Capture the cell that displays the provided text and extract its (X, Y) central coordinate. 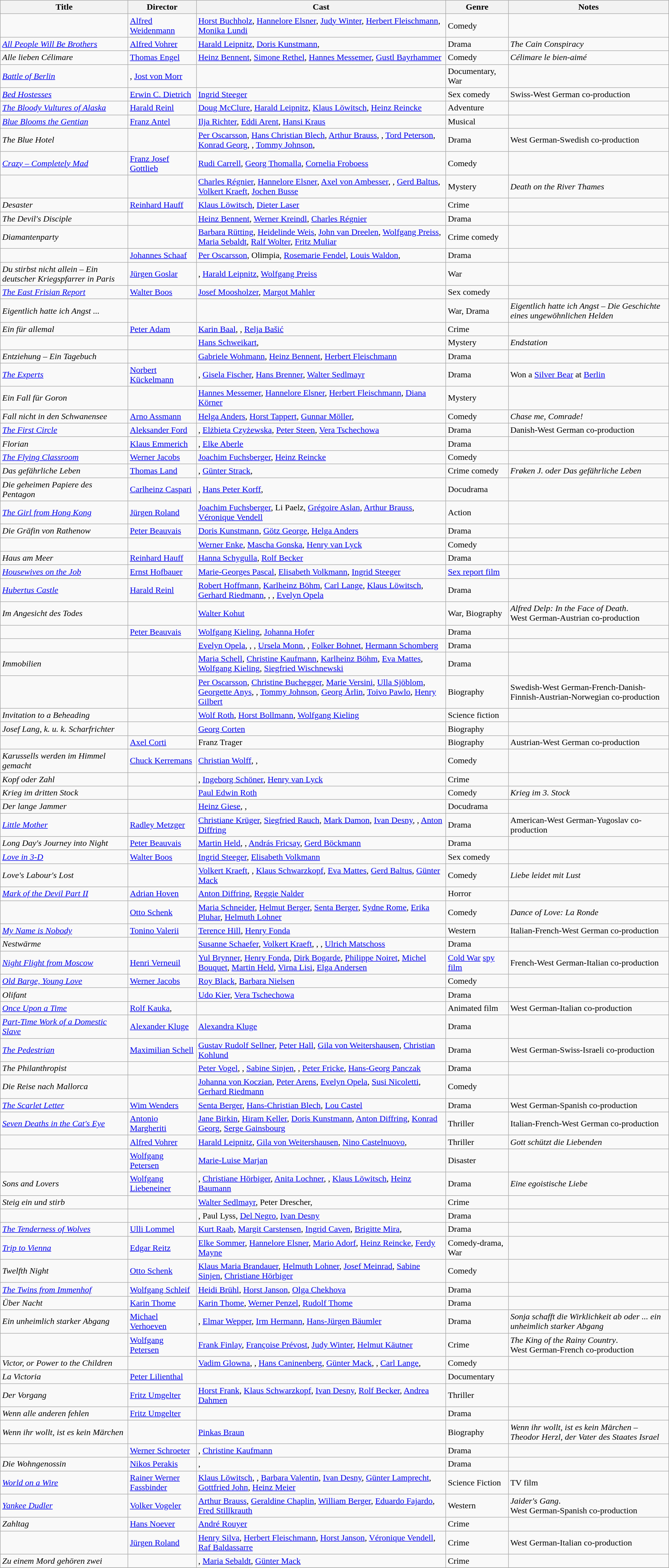
Frøken J. oder Das gefährliche Leben (588, 471)
Nestwärme (64, 944)
Hannes Messemer, Hannelore Elsner, Herbert Fleischmann, Diana Körner (321, 398)
Adrian Hoven (162, 894)
Housewives on the Job (64, 572)
Diamantenparty (64, 237)
Helga Anders, Horst Tappert, Gunnar Möller, (321, 416)
La Victoria (64, 1377)
, Paul Lyss, Del Negro, Ivan Desny (321, 1216)
Gabriele Wohmann, Heinz Bennent, Herbert Fleischmann (321, 356)
Comedy-drama, War (477, 1248)
, Harald Leipnitz, Wolfgang Preiss (321, 274)
The Philanthropist (64, 1068)
Endstation (588, 343)
Klaus Löwitsch, Dieter Laser (321, 205)
Night Flight from Moscow (64, 963)
Little Mother (64, 825)
, Christine Kaufmann (321, 1450)
Wolfgang Kieling, Johanna Hofer (321, 632)
Norbert Kückelmann (162, 374)
Alle lieben Célimare (64, 58)
Maximilian Schell (162, 1050)
Austrian-West German co-production (588, 742)
, Ingeborg Schöner, Henry van Lyck (321, 779)
Fall nicht in den Schwanensee (64, 416)
Antonio Margheriti (162, 1123)
Christiane Krüger, Siegfried Rauch, Mark Damon, Ivan Desny, , Anton Diffring (321, 825)
Udo Kier, Vera Tschechowa (321, 994)
Swiss-West German co-production (588, 94)
Aleksander Ford (162, 430)
Josef Lang, k. u. k. Scharfrichter (64, 729)
Sex report film (477, 572)
Karin Thome, Werner Penzel, Rudolf Thome (321, 1303)
My Name is Nobody (64, 931)
Gustav Rudolf Sellner, Peter Hall, Gila von Weitershausen, Christian Kohlund (321, 1050)
Du stirbst nicht allein – Ein deutscher Kriegspfarrer in Paris (64, 274)
Horror (477, 894)
Erwin C. Dietrich (162, 94)
West German-Spanish co-production (588, 1105)
Peter Vogel, , Sabine Sinjen, , Peter Fricke, Hans-Georg Panczak (321, 1068)
Das gefährliche Leben (64, 471)
Harald Leipnitz, Gila von Weitershausen, Nino Castelnuovo, (321, 1142)
Roy Black, Barbara Nielsen (321, 981)
Martin Held, , András Fricsay, Gerd Böckmann (321, 843)
Der lange Jammer (64, 807)
Ernst Hofbauer (162, 572)
Genre (477, 7)
Victor, or Power to the Children (64, 1363)
Rolf Kauka, (162, 1008)
Eigentlich hatte ich Angst ... (64, 311)
The East Frisian Report (64, 292)
Heidi Brühl, Horst Janson, Olga Chekhova (321, 1289)
, Gisela Fischer, Hans Brenner, Walter Sedlmayr (321, 374)
Heinz Giese, , (321, 807)
Trip to Vienna (64, 1248)
The Blue Hotel (64, 140)
The Pedestrian (64, 1050)
Old Barge, Young Love (64, 981)
Cold War spy film (477, 963)
Werner Schroeter (162, 1450)
Franz Trager (321, 742)
Zu einem Mord gehören zwei (64, 1561)
, Jost von Morr (162, 76)
Swedish-West German-French-Danish-Finnish-Austrian-Norwegian co-production (588, 692)
Volkert Kraeft, , Klaus Schwarzkopf, Eva Mattes, Gerd Baltus, Günter Mack (321, 875)
Thomas Land (162, 471)
Yankee Dudler (64, 1506)
Wenn ihr wollt, ist es kein Märchen – Theodor Herzl, der Vater des Staates Israel (588, 1432)
Rudi Carrell, Georg Thomalla, Cornelia Froboess (321, 163)
Per Oscarsson, Christine Buchegger, Marie Versini, Ulla Sjöblom, Georgette Anys, , Tommy Johnson, Georg Årlin, Toivo Pawlo, Henry Gilbert (321, 692)
Robert Hoffmann, Karlheinz Böhm, Carl Lange, Klaus Löwitsch, Gerhard Riedmann, , , Evelyn Opela (321, 590)
Love in 3-D (64, 857)
Sonja schafft die Wirklichkeit ab oder ... ein unheimlich starker Abgang (588, 1321)
Battle of Berlin (64, 76)
, Christiane Hörbiger, Anita Lochner, , Klaus Löwitsch, Heinz Baumann (321, 1184)
Jürgen Goslar (162, 274)
Doris Kunstmann, Götz George, Helga Anders (321, 531)
The Experts (64, 374)
Action (477, 512)
Rainer Werner Fassbinder (162, 1482)
Wenn alle anderen fehlen (64, 1414)
Carlheinz Caspari (162, 489)
Disaster (477, 1161)
Kurt Raab, Margit Carstensen, Ingrid Caven, Brigitte Mira, (321, 1229)
Jaider's Gang. West German-Spanish co-production (588, 1506)
Edgar Reitz (162, 1248)
Frank Finlay, Françoise Prévost, Judy Winter, Helmut Käutner (321, 1344)
Dance of Love: La Ronde (588, 912)
Chase me, Comrade! (588, 416)
Pinkas Braun (321, 1432)
The Bloody Vultures of Alaska (64, 108)
Wolf Roth, Horst Bollmann, Wolfgang Kieling (321, 715)
Ilja Richter, Eddi Arent, Hansi Kraus (321, 121)
Hans Noever (162, 1524)
Charles Régnier, Hannelore Elsner, Axel von Ambesser, , Gerd Baltus, Volkert Kraeft, Jochen Busse (321, 187)
Krieg im dritten Stock (64, 793)
Steig ein und stirb (64, 1202)
Alexander Kluge (162, 1026)
Ein Fall für Goron (64, 398)
Wim Wenders (162, 1105)
Notes (588, 7)
Heinz Bennent, Simone Rethel, Hannes Messemer, Gustl Bayrhammer (321, 58)
Danish-West German co-production (588, 430)
The Tenderness of Wolves (64, 1229)
Per Oscarsson, Olimpia, Rosemarie Fendel, Louis Waldon, (321, 255)
Hubertus Castle (64, 590)
Alexandra Kluge (321, 1026)
Terence Hill, Henry Fonda (321, 931)
Wenn ihr wollt, ist es kein Märchen (64, 1432)
The Scarlet Letter (64, 1105)
Karussells werden im Himmel gemacht (64, 760)
Horst Buchholz, Hannelore Elsner, Judy Winter, Herbert Fleischmann, Monika Lundi (321, 26)
Maria Schell, Christine Kaufmann, Karlheinz Böhm, Eva Mattes, Wolfgang Kieling, Siegfried Wischnewski (321, 664)
Axel Corti (162, 742)
Zahltag (64, 1524)
Horst Frank, Klaus Schwarzkopf, Ivan Desny, Rolf Becker, Andrea Dahmen (321, 1395)
Harald Leipnitz, Doris Kunstmann, (321, 44)
Marie-Luise Marjan (321, 1161)
Documentary (477, 1377)
Barbara Rütting, Heidelinde Weis, John van Dreelen, Wolfgang Preiss, Maria Sebaldt, Ralf Wolter, Fritz Muliar (321, 237)
Klaus Maria Brandauer, Helmuth Lohner, Josef Meinrad, Sabine Sinjen, Christiane Hörbiger (321, 1271)
Die geheimen Papiere des Pentagon (64, 489)
Klaus Löwitsch, , Barbara Valentin, Ivan Desny, Günter Lamprecht, Gottfried John, Heinz Meier (321, 1482)
Die Gräfin von Rathenow (64, 531)
War, Biography (477, 613)
Ein für allemal (64, 329)
Musical (477, 121)
Elke Sommer, Hannelore Elsner, Mario Adorf, Heinz Reincke, Ferdy Mayne (321, 1248)
Die Wohngenossin (64, 1464)
Paul Edwin Roth (321, 793)
Director (162, 7)
Ingrid Steeger (321, 94)
Senta Berger, Hans-Christian Blech, Lou Castel (321, 1105)
Im Angesicht des Todes (64, 613)
Blue Blooms the Gentian (64, 121)
Vadim Glowna, , Hans Caninenberg, Günter Mack, , Carl Lange, (321, 1363)
Florian (64, 443)
André Rouyer (321, 1524)
American-West German-Yugoslav co-production (588, 825)
Gott schützt die Liebenden (588, 1142)
Alfred Delp: In the Face of Death. West German-Austrian co-production (588, 613)
Susanne Schaefer, Volkert Kraeft, , , Ulrich Matschoss (321, 944)
Haus am Meer (64, 558)
Werner Enke, Mascha Gonska, Henry van Lyck (321, 545)
Adventure (477, 108)
Eine egoistische Liebe (588, 1184)
Entziehung – Ein Tagebuch (64, 356)
Christian Wolff, , (321, 760)
Animated film (477, 1008)
Olifant (64, 994)
Seven Deaths in the Cat's Eye (64, 1123)
, Elżbieta Czyżewska, Peter Steen, Vera Tschechowa (321, 430)
Hans Schweikart, (321, 343)
Johannes Schaaf (162, 255)
Crazy – Completely Mad (64, 163)
Joachim Fuchsberger, Li Paelz, Grégoire Aslan, Arthur Brauss, Véronique Vendell (321, 512)
Georg Corten (321, 729)
Anton Diffring, Reggie Nalder (321, 894)
Immobilien (64, 664)
Jane Birkin, Hiram Keller, Doris Kunstmann, Anton Diffring, Konrad Georg, Serge Gainsbourg (321, 1123)
World on a Wire (64, 1482)
Wolfgang Liebeneiner (162, 1184)
Liebe leidet mit Lust (588, 875)
Long Day's Journey into Night (64, 843)
Title (64, 7)
Franz Antel (162, 121)
Karin Thome (162, 1303)
War, Drama (477, 311)
All People Will Be Brothers (64, 44)
Doug McClure, Harald Leipnitz, Klaus Löwitsch, Heinz Reincke (321, 108)
The Flying Classroom (64, 457)
Death on the River Thames (588, 187)
, (321, 1464)
Über Nacht (64, 1303)
French-West German-Italian co-production (588, 963)
Tonino Valerii (162, 931)
Hanna Schygulla, Rolf Becker (321, 558)
Sons and Lovers (64, 1184)
Twelfth Night (64, 1271)
Science fiction (477, 715)
Josef Moosholzer, Margot Mahler (321, 292)
TV film (588, 1482)
Desaster (64, 205)
Der Vorgang (64, 1395)
Evelyn Opela, , , Ursela Monn, , Folker Bohnet, Hermann Schomberg (321, 645)
Marie-Georges Pascal, Elisabeth Volkmann, Ingrid Steeger (321, 572)
Ulli Lommel (162, 1229)
The First Circle (64, 430)
The Girl from Hong Kong (64, 512)
Maria Schneider, Helmut Berger, Senta Berger, Sydne Rome, Erika Pluhar, Helmuth Lohner (321, 912)
, Hans Peter Korff, (321, 489)
, Günter Strack, (321, 471)
, Elke Aberle (321, 443)
Science Fiction (477, 1482)
Volker Vogeler (162, 1506)
Heinz Bennent, Werner Kreindl, Charles Régnier (321, 218)
Chuck Kerremans (162, 760)
Won a Silver Bear at Berlin (588, 374)
Cast (321, 7)
Karin Baal, , Relja Bašić (321, 329)
Walter Kohut (321, 613)
Walter Sedlmayr, Peter Drescher, (321, 1202)
Michael Verhoeven (162, 1321)
Arthur Brauss, Geraldine Chaplin, William Berger, Eduardo Fajardo, Fred Stillkrauth (321, 1506)
Célimare le bien-aimé (588, 58)
Ein unheimlich starker Abgang (64, 1321)
Franz Josef Gottlieb (162, 163)
Joachim Fuchsberger, Heinz Reincke (321, 457)
Henri Verneuil (162, 963)
Once Upon a Time (64, 1008)
The King of the Rainy Country. West German-French co-production (588, 1344)
Kopf oder Zahl (64, 779)
Die Reise nach Mallorca (64, 1087)
Krieg im 3. Stock (588, 793)
West German-Swiss-Israeli co-production (588, 1050)
Per Oscarsson, Hans Christian Blech, Arthur Brauss, , Tord Peterson, Konrad Georg, , Tommy Johnson, (321, 140)
Bed Hostesses (64, 94)
Radley Metzger (162, 825)
Love's Labour's Lost (64, 875)
Johanna von Koczian, Peter Arens, Evelyn Opela, Susi Nicoletti, Gerhard Riedmann (321, 1087)
Eigentlich hatte ich Angst – Die Geschichte eines ungewöhnlichen Helden (588, 311)
Klaus Emmerich (162, 443)
West German-Swedish co-production (588, 140)
The Devil's Disciple (64, 218)
Peter Adam (162, 329)
, Elmar Wepper, Irm Hermann, Hans-Jürgen Bäumler (321, 1321)
Peter Lilienthal (162, 1377)
Part-Time Work of a Domestic Slave (64, 1026)
, Maria Sebaldt, Günter Mack (321, 1561)
Mark of the Devil Part II (64, 894)
War (477, 274)
The Cain Conspiracy (588, 44)
Arno Assmann (162, 416)
The Twins from Immenhof (64, 1289)
Wolfgang Schleif (162, 1289)
Ingrid Steeger, Elisabeth Volkmann (321, 857)
Invitation to a Beheading (64, 715)
Thomas Engel (162, 58)
Documentary, War (477, 76)
Nikos Perakis (162, 1464)
Yul Brynner, Henry Fonda, Dirk Bogarde, Philippe Noiret, Michel Bouquet, Martin Held, Virna Lisi, Elga Andersen (321, 963)
Alfred Weidenmann (162, 26)
Henry Silva, Herbert Fleischmann, Horst Janson, Véronique Vendell, Raf Baldassarre (321, 1542)
